Search for the cell housing the specified text and yield its [x, y] center coordinate. 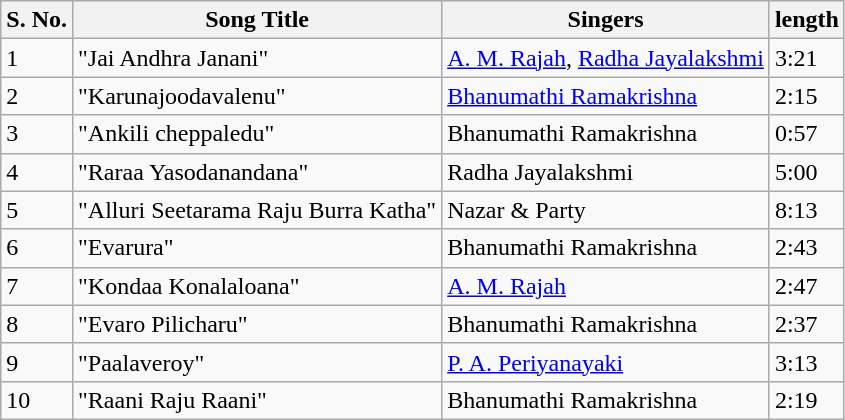
8:13 [806, 210]
5:00 [806, 172]
2:47 [806, 286]
A. M. Rajah [606, 286]
4 [37, 172]
2:37 [806, 324]
P. A. Periyanayaki [606, 362]
3:13 [806, 362]
"Raraa Yasodanandana" [256, 172]
6 [37, 248]
A. M. Rajah, Radha Jayalakshmi [606, 58]
3:21 [806, 58]
"Kondaa Konalaloana" [256, 286]
2:15 [806, 96]
"Evaro Pilicharu" [256, 324]
Nazar & Party [606, 210]
Singers [606, 20]
"Paalaveroy" [256, 362]
8 [37, 324]
"Raani Raju Raani" [256, 400]
"Karunajoodavalenu" [256, 96]
2:19 [806, 400]
0:57 [806, 134]
3 [37, 134]
1 [37, 58]
5 [37, 210]
2:43 [806, 248]
"Evarura" [256, 248]
9 [37, 362]
Radha Jayalakshmi [606, 172]
"Jai Andhra Janani" [256, 58]
S. No. [37, 20]
2 [37, 96]
length [806, 20]
7 [37, 286]
10 [37, 400]
"Alluri Seetarama Raju Burra Katha" [256, 210]
Song Title [256, 20]
"Ankili cheppaledu" [256, 134]
